Scan for the cell matching the given text and deliver its [X, Y] coordinate at center. 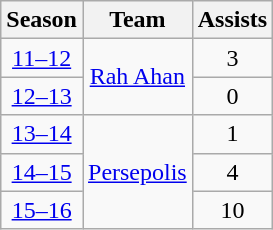
0 [232, 96]
Season [42, 20]
Team [137, 20]
14–15 [42, 172]
11–12 [42, 58]
4 [232, 172]
12–13 [42, 96]
Persepolis [137, 172]
1 [232, 134]
10 [232, 210]
3 [232, 58]
Rah Ahan [137, 77]
13–14 [42, 134]
Assists [232, 20]
15–16 [42, 210]
